Find where the given text appears and provide that cell's center as (x, y) coordinate. 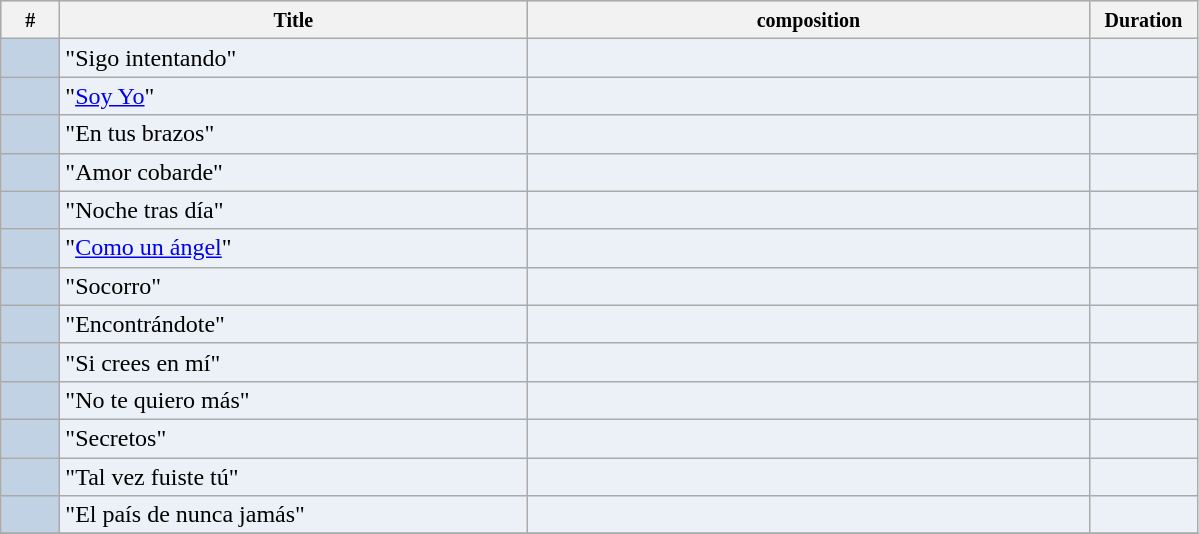
"Si crees en mí" (294, 362)
composition (808, 20)
"Noche tras día" (294, 210)
"Secretos" (294, 438)
"Encontrándote" (294, 324)
Duration (1144, 20)
"Socorro" (294, 286)
"Soy Yo" (294, 96)
# (30, 20)
"Como un ángel" (294, 248)
"En tus brazos" (294, 134)
Title (294, 20)
"Sigo intentando" (294, 58)
"No te quiero más" (294, 400)
"Amor cobarde" (294, 172)
"Tal vez fuiste tú" (294, 477)
"El país de nunca jamás" (294, 515)
